Determine the [x, y] coordinate at the center of the cell enclosing the given text.  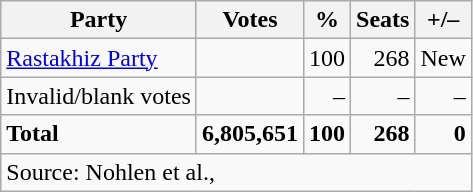
New [443, 58]
Total [99, 134]
Rastakhiz Party [99, 58]
0 [443, 134]
Votes [250, 20]
Seats [383, 20]
Party [99, 20]
% [328, 20]
+/– [443, 20]
Invalid/blank votes [99, 96]
Source: Nohlen et al., [236, 172]
6,805,651 [250, 134]
